Search for the cell housing the specified text and yield its [X, Y] center coordinate. 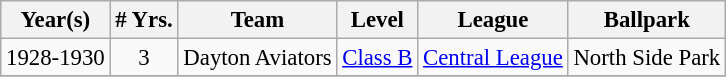
1928-1930 [56, 58]
Dayton Aviators [258, 58]
League [493, 20]
# Yrs. [144, 20]
Team [258, 20]
Year(s) [56, 20]
Level [378, 20]
North Side Park [646, 58]
3 [144, 58]
Class B [378, 58]
Central League [493, 58]
Ballpark [646, 20]
